Output the (X, Y) coordinate of the center of the cell containing the given text.  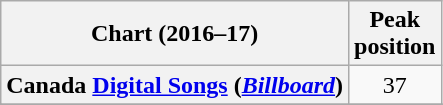
Chart (2016–17) (175, 34)
37 (395, 85)
Canada Digital Songs (Billboard) (175, 85)
Peak position (395, 34)
